Determine the [x, y] coordinate at the center of the cell enclosing the given text.  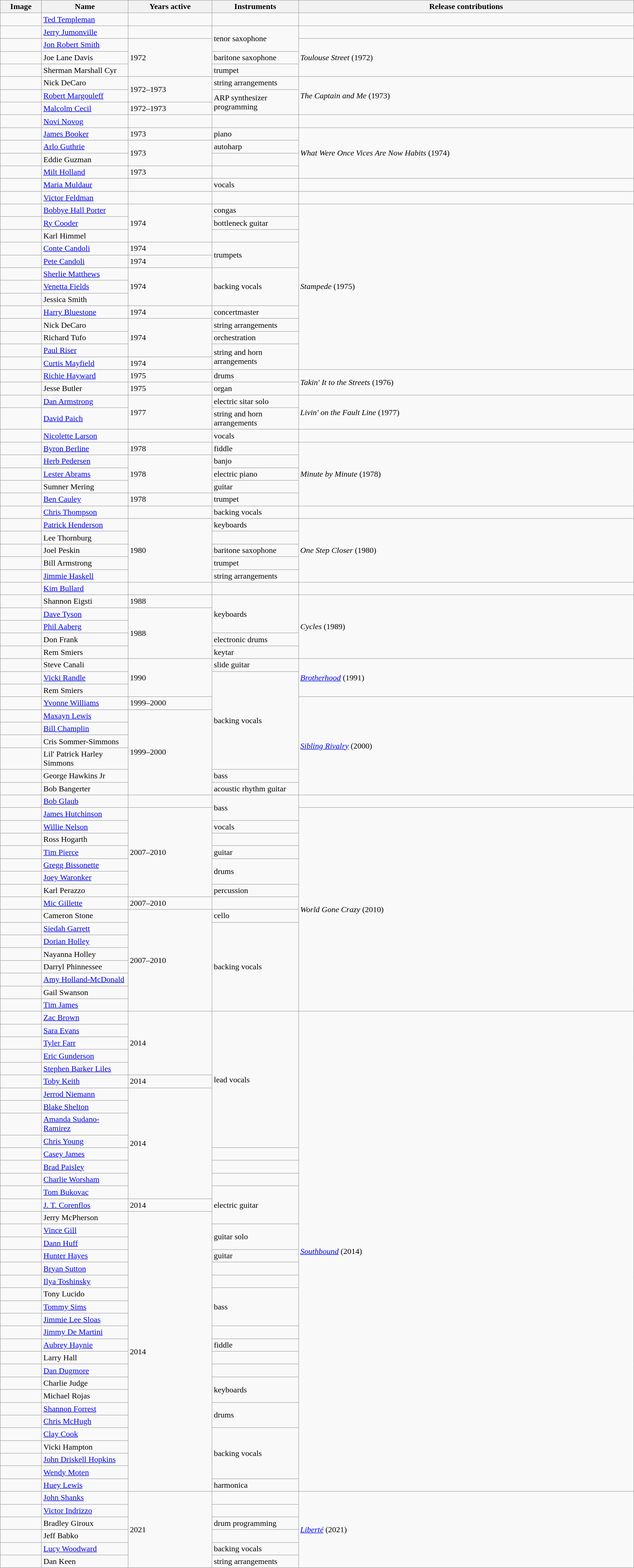
Jimmie Lee Sloas [85, 1319]
Milt Holland [85, 172]
World Gone Crazy (2010) [466, 910]
Victor Feldman [85, 198]
1980 [170, 550]
Bill Armstrong [85, 563]
Ry Cooder [85, 223]
Liberté (2021) [466, 1530]
Sherlie Matthews [85, 274]
Tony Lucido [85, 1294]
Zac Brown [85, 1018]
Eddie Guzman [85, 160]
James Booker [85, 134]
congas [255, 210]
James Hutchinson [85, 814]
1990 [170, 678]
John Shanks [85, 1498]
Bobbye Hall Porter [85, 210]
organ [255, 389]
banjo [255, 461]
Takin' It to the Streets (1976) [466, 382]
Name [85, 7]
lead vocals [255, 1080]
Dan Armstrong [85, 401]
Blake Shelton [85, 1107]
Livin' on the Fault Line (1977) [466, 412]
Charlie Worsham [85, 1179]
Jon Robert Smith [85, 45]
Toulouse Street (1972) [466, 58]
Chris Thompson [85, 512]
ARP synthesizer programming [255, 102]
Lee Thornburg [85, 537]
Tyler Farr [85, 1043]
1977 [170, 412]
Victor Indrizzo [85, 1510]
Curtis Mayfield [85, 363]
Jesse Butler [85, 389]
Joey Waronker [85, 878]
Larry Hall [85, 1358]
trumpets [255, 255]
Release contributions [466, 7]
One Step Closer (1980) [466, 550]
Bradley Giroux [85, 1523]
Bob Bangerter [85, 788]
electronic drums [255, 640]
The Captain and Me (1973) [466, 96]
Richie Hayward [85, 376]
Maxayn Lewis [85, 716]
Brad Paisley [85, 1167]
Dave Tyson [85, 614]
drum programming [255, 1523]
Sherman Marshall Cyr [85, 70]
Harry Bluestone [85, 312]
bottleneck guitar [255, 223]
Jerry McPherson [85, 1218]
Malcolm Cecil [85, 108]
autoharp [255, 146]
cello [255, 916]
Darryl Phinnessee [85, 967]
Tom Bukovac [85, 1192]
Tim Pierce [85, 852]
George Hawkins Jr [85, 776]
Nayanna Holley [85, 954]
Cycles (1989) [466, 627]
slide guitar [255, 665]
Phil Aaberg [85, 627]
Jerry Jumonville [85, 32]
Casey James [85, 1154]
Ben Cauley [85, 499]
Paul Riser [85, 350]
Amanda Sudano-Ramirez [85, 1124]
Joel Peskin [85, 550]
Jerrod Niemann [85, 1094]
Vicki Hampton [85, 1447]
acoustic rhythm guitar [255, 788]
Dorian Holley [85, 941]
Siedah Garrett [85, 928]
Vince Gill [85, 1231]
electric sitar solo [255, 401]
Tim James [85, 1005]
Jeff Babko [85, 1536]
electric guitar [255, 1205]
Herb Pedersen [85, 461]
Jimmy De Martini [85, 1332]
orchestration [255, 337]
Gregg Bissonette [85, 865]
Hunter Hayes [85, 1256]
Jessica Smith [85, 299]
Ilya Toshinsky [85, 1281]
Dan Dugmore [85, 1370]
Michael Rojas [85, 1396]
Chris Young [85, 1141]
Years active [170, 7]
Lucy Woodward [85, 1549]
Brotherhood (1991) [466, 678]
Shannon Eigsti [85, 601]
Bill Champlin [85, 728]
Dan Keen [85, 1561]
Southbound (2014) [466, 1252]
Bryan Sutton [85, 1269]
Sumner Mering [85, 487]
Chris McHugh [85, 1422]
Arlo Guthrie [85, 146]
2021 [170, 1530]
Lester Abrams [85, 474]
Maria Muldaur [85, 185]
Richard Tufo [85, 337]
Tommy Sims [85, 1307]
Shannon Forrest [85, 1408]
Nicolette Larson [85, 436]
Karl Himmel [85, 236]
Bob Glaub [85, 801]
Amy Holland-McDonald [85, 979]
Byron Berline [85, 449]
Minute by Minute (1978) [466, 474]
concertmaster [255, 312]
Robert Margouleff [85, 96]
1972 [170, 58]
Kim Bullard [85, 589]
Pete Candoli [85, 261]
Aubrey Haynie [85, 1345]
Ross Hogarth [85, 840]
tenor saxophone [255, 38]
Eric Gunderson [85, 1056]
Karl Perazzo [85, 890]
percussion [255, 890]
Sara Evans [85, 1031]
John Driskell Hopkins [85, 1460]
Charlie Judge [85, 1383]
harmonica [255, 1485]
Steve Canali [85, 665]
piano [255, 134]
Yvonne Williams [85, 703]
What Were Once Vices Are Now Habits (1974) [466, 153]
Clay Cook [85, 1434]
Gail Swanson [85, 992]
Toby Keith [85, 1081]
Novi Novog [85, 121]
electric piano [255, 474]
David Paich [85, 419]
Ted Templeman [85, 19]
J. T. Corenflos [85, 1205]
keytar [255, 652]
Vicki Randle [85, 678]
Mic Gillette [85, 903]
Stampede (1975) [466, 287]
Instruments [255, 7]
Huey Lewis [85, 1485]
Sibling Rivalry (2000) [466, 746]
Stephen Barker Liles [85, 1069]
Jimmie Haskell [85, 576]
Wendy Moten [85, 1472]
Conte Candoli [85, 249]
Joe Lane Davis [85, 58]
Cameron Stone [85, 916]
Dann Huff [85, 1243]
Image [21, 7]
Don Frank [85, 640]
Venetta Fields [85, 287]
Patrick Henderson [85, 525]
Cris Sommer-Simmons [85, 741]
guitar solo [255, 1237]
Willie Nelson [85, 827]
Lil' Patrick Harley Simmons [85, 759]
